Output the (x, y) coordinate of the center of the cell containing the given text.  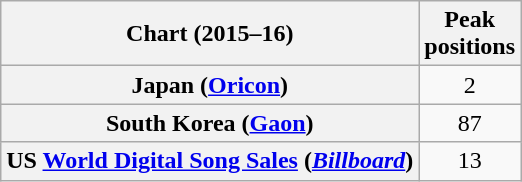
2 (470, 85)
South Korea (Gaon) (210, 123)
US World Digital Song Sales (Billboard) (210, 161)
Peakpositions (470, 34)
Japan (Oricon) (210, 85)
13 (470, 161)
87 (470, 123)
Chart (2015–16) (210, 34)
